For the text-containing cell, return its midpoint in [x, y] coordinate format. 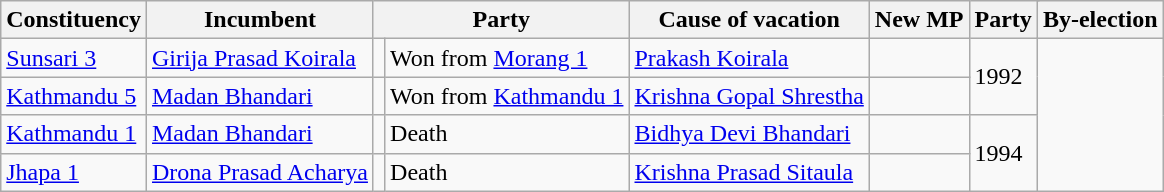
Cause of vacation [749, 20]
Won from Kathmandu 1 [507, 96]
New MP [919, 20]
Girija Prasad Koirala [260, 58]
Constituency [74, 20]
Krishna Prasad Sitaula [749, 172]
Jhapa 1 [74, 172]
Prakash Koirala [749, 58]
Sunsari 3 [74, 58]
Drona Prasad Acharya [260, 172]
Kathmandu 1 [74, 134]
Bidhya Devi Bhandari [749, 134]
1992 [1003, 77]
By-election [1100, 20]
1994 [1003, 153]
Won from Morang 1 [507, 58]
Incumbent [260, 20]
Krishna Gopal Shrestha [749, 96]
Kathmandu 5 [74, 96]
